Extract the (x, y) coordinate from the center of the cell holding the provided text.  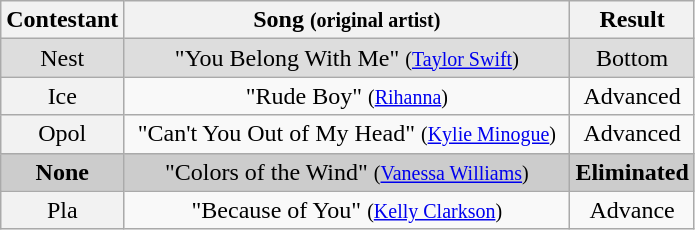
None (62, 172)
Opol (62, 134)
"Can't You Out of My Head" (Kylie Minogue) (347, 134)
Eliminated (632, 172)
Result (632, 20)
Contestant (62, 20)
Bottom (632, 58)
Nest (62, 58)
"You Belong With Me" (Taylor Swift) (347, 58)
"Because of You" (Kelly Clarkson) (347, 210)
"Colors of the Wind" (Vanessa Williams) (347, 172)
Pla (62, 210)
Ice (62, 96)
Song (original artist) (347, 20)
"Rude Boy" (Rihanna) (347, 96)
Advance (632, 210)
